From the cell containing the given text, extract its center point as [x, y] coordinate. 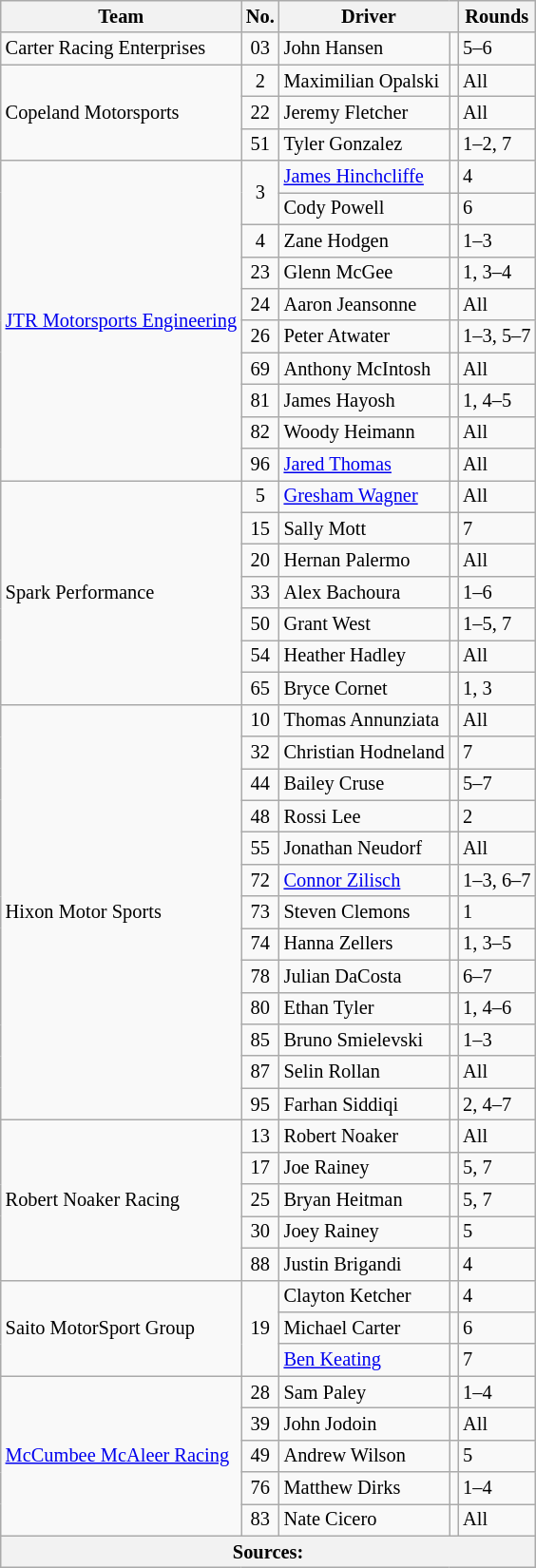
Hixon Motor Sports [122, 912]
Hernan Palermo [365, 560]
19 [260, 1329]
Robert Noaker Racing [122, 1199]
2, 4–7 [496, 1104]
Bryce Cornet [365, 688]
Matthew Dirks [365, 1488]
76 [260, 1488]
3 [260, 192]
6–7 [496, 976]
54 [260, 656]
Rossi Lee [365, 816]
Michael Carter [365, 1328]
1–6 [496, 592]
1–3, 6–7 [496, 880]
1, 4–5 [496, 400]
49 [260, 1456]
80 [260, 1008]
51 [260, 144]
32 [260, 752]
Ethan Tyler [365, 1008]
Sources: [268, 1552]
Sam Paley [365, 1392]
Hanna Zellers [365, 944]
Rounds [496, 16]
95 [260, 1104]
Bryan Heitman [365, 1200]
82 [260, 432]
78 [260, 976]
33 [260, 592]
83 [260, 1520]
Zane Hodgen [365, 240]
50 [260, 624]
73 [260, 912]
Sally Mott [365, 528]
Maximilian Opalski [365, 81]
Gresham Wagner [365, 496]
Ben Keating [365, 1360]
1–3, 5–7 [496, 336]
John Hansen [365, 48]
1, 4–6 [496, 1008]
13 [260, 1136]
Connor Zilisch [365, 880]
23 [260, 273]
Robert Noaker [365, 1136]
44 [260, 784]
30 [260, 1232]
15 [260, 528]
25 [260, 1200]
74 [260, 944]
22 [260, 112]
1 [496, 912]
Cody Powell [365, 208]
Jeremy Fletcher [365, 112]
Jonathan Neudorf [365, 848]
81 [260, 400]
96 [260, 465]
Bruno Smielevski [365, 1040]
65 [260, 688]
1, 3 [496, 688]
Thomas Annunziata [365, 720]
McCumbee McAleer Racing [122, 1456]
Heather Hadley [365, 656]
JTR Motorsports Engineering [122, 321]
88 [260, 1264]
1, 3–4 [496, 273]
Steven Clemons [365, 912]
Glenn McGee [365, 273]
Andrew Wilson [365, 1456]
5–6 [496, 48]
17 [260, 1168]
James Hinchcliffe [365, 177]
69 [260, 369]
Aaron Jeansonne [365, 304]
Alex Bachoura [365, 592]
10 [260, 720]
48 [260, 816]
24 [260, 304]
Woody Heimann [365, 432]
Joe Rainey [365, 1168]
Driver [369, 16]
03 [260, 48]
Selin Rollan [365, 1072]
5–7 [496, 784]
28 [260, 1392]
39 [260, 1424]
72 [260, 880]
Spark Performance [122, 592]
20 [260, 560]
No. [260, 16]
Jared Thomas [365, 465]
Copeland Motorsports [122, 112]
Nate Cicero [365, 1520]
John Jodoin [365, 1424]
1–2, 7 [496, 144]
Joey Rainey [365, 1232]
Farhan Siddiqi [365, 1104]
James Hayosh [365, 400]
Christian Hodneland [365, 752]
Team [122, 16]
Saito MotorSport Group [122, 1329]
26 [260, 336]
Julian DaCosta [365, 976]
Grant West [365, 624]
Bailey Cruse [365, 784]
Justin Brigandi [365, 1264]
1, 3–5 [496, 944]
Anthony McIntosh [365, 369]
85 [260, 1040]
Tyler Gonzalez [365, 144]
Clayton Ketcher [365, 1296]
1–5, 7 [496, 624]
Peter Atwater [365, 336]
Carter Racing Enterprises [122, 48]
87 [260, 1072]
55 [260, 848]
